For the text-containing cell, return its midpoint in [X, Y] coordinate format. 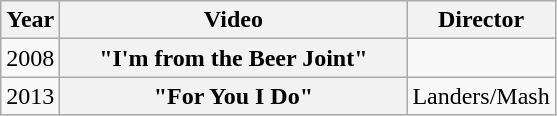
"I'm from the Beer Joint" [234, 58]
"For You I Do" [234, 96]
2013 [30, 96]
Video [234, 20]
Director [481, 20]
2008 [30, 58]
Year [30, 20]
Landers/Mash [481, 96]
